Identify which cell holds the provided text, then report its [X, Y] central coordinate. 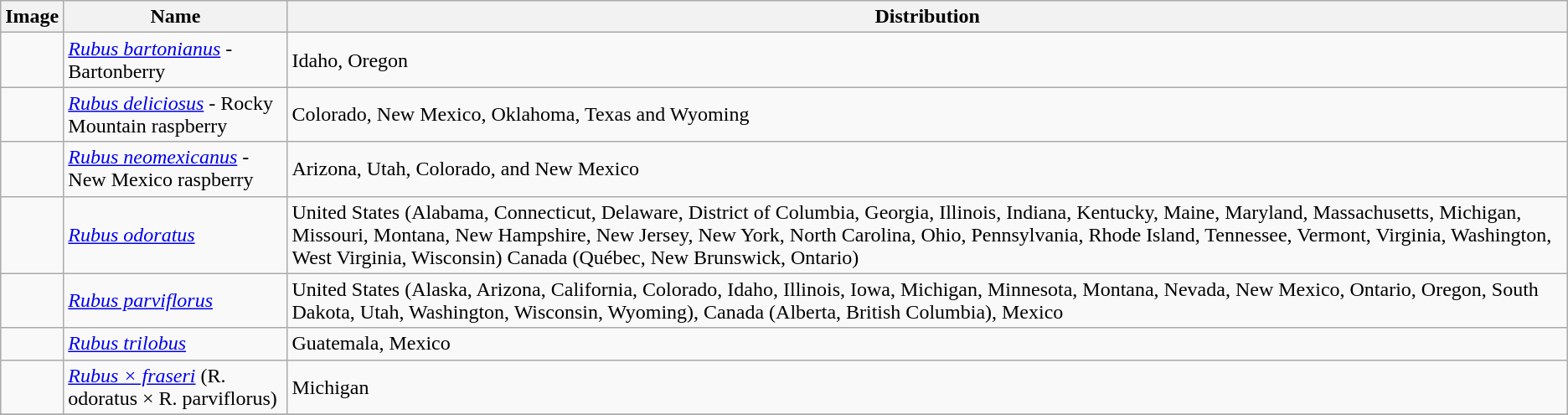
Image [32, 17]
Rubus parviflorus [176, 300]
Name [176, 17]
Distribution [927, 17]
Rubus odoratus [176, 235]
Rubus neomexicanus - New Mexico raspberry [176, 169]
Idaho, Oregon [927, 60]
Rubus bartonianus - Bartonberry [176, 60]
Colorado, New Mexico, Oklahoma, Texas and Wyoming [927, 114]
Arizona, Utah, Colorado, and New Mexico [927, 169]
Rubus × fraseri (R. odoratus × R. parviflorus) [176, 387]
Rubus trilobus [176, 344]
Guatemala, Mexico [927, 344]
Rubus deliciosus - Rocky Mountain raspberry [176, 114]
Michigan [927, 387]
